Pinpoint the cell where the given text exists, returning its [X, Y] midpoint coordinate. 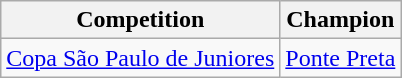
Copa São Paulo de Juniores [140, 58]
Competition [140, 20]
Champion [340, 20]
Ponte Preta [340, 58]
